Capture the cell that displays the provided text and extract its [x, y] central coordinate. 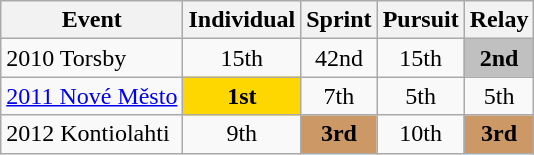
7th [339, 96]
Event [92, 20]
9th [242, 134]
Individual [242, 20]
42nd [339, 58]
1st [242, 96]
10th [420, 134]
2011 Nové Město [92, 96]
Sprint [339, 20]
2010 Torsby [92, 58]
Pursuit [420, 20]
2nd [499, 58]
Relay [499, 20]
2012 Kontiolahti [92, 134]
